Determine the (x, y) coordinate at the center of the cell enclosing the given text.  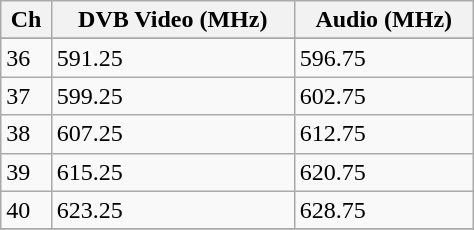
37 (26, 96)
38 (26, 134)
596.75 (384, 58)
615.25 (172, 172)
620.75 (384, 172)
612.75 (384, 134)
39 (26, 172)
602.75 (384, 96)
607.25 (172, 134)
Ch (26, 20)
40 (26, 210)
623.25 (172, 210)
DVB Video (MHz) (172, 20)
591.25 (172, 58)
599.25 (172, 96)
Audio (MHz) (384, 20)
628.75 (384, 210)
36 (26, 58)
